Capture the cell that displays the provided text and extract its [x, y] central coordinate. 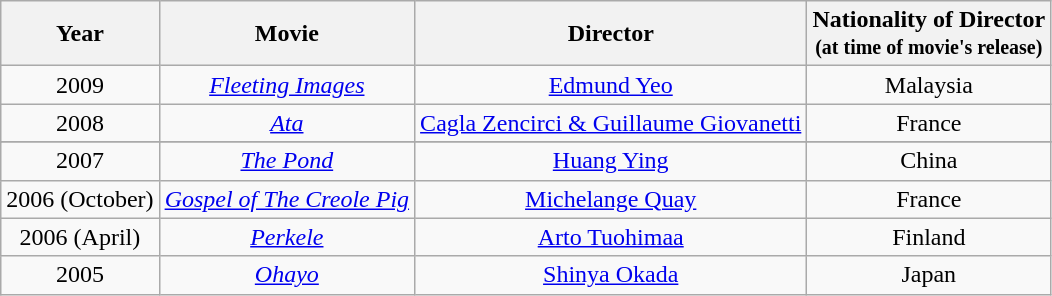
Shinya Okada [611, 275]
Movie [286, 34]
Japan [929, 275]
2008 [80, 123]
2007 [80, 161]
China [929, 161]
2006 (October) [80, 199]
Finland [929, 237]
Nationality of Director(at time of movie's release) [929, 34]
2009 [80, 85]
Perkele [286, 237]
Fleeting Images [286, 85]
Edmund Yeo [611, 85]
Malaysia [929, 85]
2006 (April) [80, 237]
Ohayo [286, 275]
Cagla Zencirci & Guillaume Giovanetti [611, 123]
Arto Tuohimaa [611, 237]
Director [611, 34]
Michelange Quay [611, 199]
Ata [286, 123]
Gospel of The Creole Pig [286, 199]
The Pond [286, 161]
Year [80, 34]
Huang Ying [611, 161]
2005 [80, 275]
